Capture the cell that displays the provided text and extract its (x, y) central coordinate. 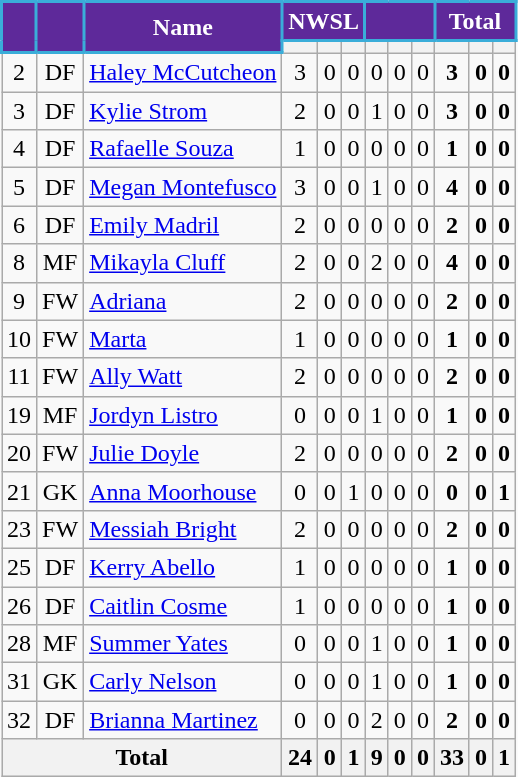
31 (20, 682)
Emily Madril (183, 225)
10 (20, 339)
28 (20, 644)
Rafaelle Souza (183, 149)
6 (20, 225)
8 (20, 263)
5 (20, 187)
Kerry Abello (183, 567)
Julie Doyle (183, 453)
Adriana (183, 301)
32 (20, 720)
33 (452, 758)
Haley McCutcheon (183, 72)
11 (20, 377)
Marta (183, 339)
Kylie Strom (183, 111)
Mikayla Cluff (183, 263)
26 (20, 605)
Name (183, 28)
Caitlin Cosme (183, 605)
21 (20, 491)
25 (20, 567)
Jordyn Listro (183, 415)
Carly Nelson (183, 682)
Ally Watt (183, 377)
Summer Yates (183, 644)
Messiah Bright (183, 529)
Megan Montefusco (183, 187)
20 (20, 453)
24 (300, 758)
NWSL (324, 22)
Anna Moorhouse (183, 491)
19 (20, 415)
23 (20, 529)
Brianna Martinez (183, 720)
